Provide the (X, Y) coordinate of the cell's center where the given text is located.  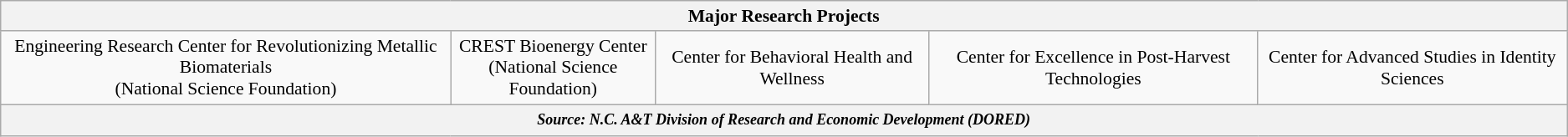
Engineering Research Center for Revolutionizing Metallic Biomaterials(National Science Foundation) (226, 68)
Center for Advanced Studies in Identity Sciences (1412, 68)
CREST Bioenergy Center(National Science Foundation) (553, 68)
Center for Excellence in Post-Harvest Technologies (1094, 68)
Major Research Projects (784, 16)
Center for Behavioral Health and Wellness (791, 68)
Source: N.C. A&T Division of Research and Economic Development (DORED) (784, 120)
